Return the (X, Y) coordinate for the center point of the cell that contains the specified text.  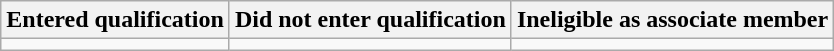
Ineligible as associate member (672, 20)
Entered qualification (116, 20)
Did not enter qualification (370, 20)
